Search for the cell housing the specified text and yield its [x, y] center coordinate. 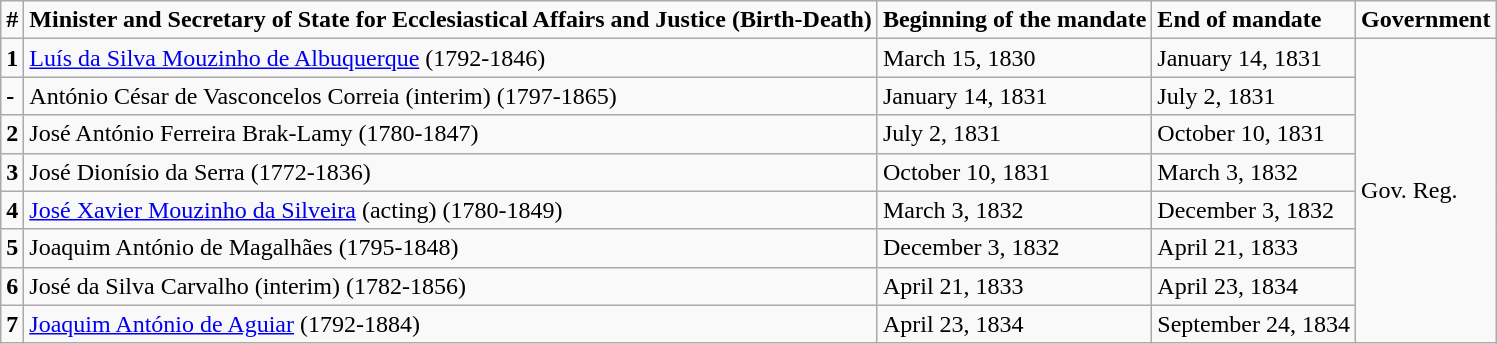
September 24, 1834 [1254, 324]
# [12, 20]
- [12, 96]
Joaquim António de Magalhães (1795-1848) [451, 248]
6 [12, 286]
Luís da Silva Mouzinho de Albuquerque (1792-1846) [451, 58]
José António Ferreira Brak-Lamy (1780-1847) [451, 134]
March 15, 1830 [1014, 58]
Joaquim António de Aguiar (1792-1884) [451, 324]
José da Silva Carvalho (interim) (1782-1856) [451, 286]
2 [12, 134]
Gov. Reg. [1426, 191]
1 [12, 58]
End of mandate [1254, 20]
Government [1426, 20]
7 [12, 324]
José Dionísio da Serra (1772-1836) [451, 172]
5 [12, 248]
Minister and Secretary of State for Ecclesiastical Affairs and Justice (Birth-Death) [451, 20]
António César de Vasconcelos Correia (interim) (1797-1865) [451, 96]
Beginning of the mandate [1014, 20]
José Xavier Mouzinho da Silveira (acting) (1780-1849) [451, 210]
4 [12, 210]
3 [12, 172]
